Return [x, y] of the center of cell containing provided text 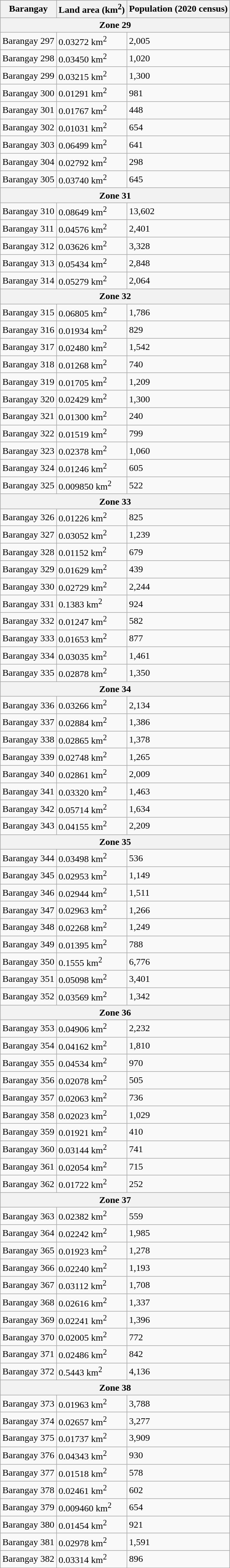
3,277 [179, 1421]
Barangay 302 [29, 127]
0.02461 km2 [92, 1490]
1,461 [179, 656]
0.03450 km2 [92, 58]
0.03314 km2 [92, 1559]
1,463 [179, 791]
Barangay 324 [29, 468]
2,244 [179, 587]
1,239 [179, 535]
Barangay 317 [29, 347]
0.02480 km2 [92, 347]
1,591 [179, 1542]
Barangay 338 [29, 739]
Zone 32 [115, 296]
Zone 34 [115, 689]
Barangay 326 [29, 517]
2,064 [179, 281]
Barangay 370 [29, 1337]
Barangay 315 [29, 313]
Barangay 337 [29, 722]
Barangay 366 [29, 1268]
0.03112 km2 [92, 1285]
0.02268 km2 [92, 927]
981 [179, 93]
0.02486 km2 [92, 1355]
0.01629 km2 [92, 569]
0.01519 km2 [92, 434]
0.009850 km2 [92, 486]
Barangay 354 [29, 1046]
Barangay 356 [29, 1080]
298 [179, 162]
0.01291 km2 [92, 93]
3,401 [179, 979]
0.03498 km2 [92, 858]
0.03266 km2 [92, 705]
Barangay 298 [29, 58]
930 [179, 1456]
Barangay 335 [29, 673]
0.01767 km2 [92, 110]
1,634 [179, 808]
0.03272 km2 [92, 41]
1,265 [179, 757]
0.01921 km2 [92, 1132]
0.02054 km2 [92, 1167]
Barangay 343 [29, 826]
0.1383 km2 [92, 604]
Barangay 375 [29, 1438]
0.03215 km2 [92, 75]
0.03052 km2 [92, 535]
410 [179, 1132]
Zone 31 [115, 195]
1,350 [179, 673]
0.02242 km2 [92, 1234]
559 [179, 1216]
0.02748 km2 [92, 757]
Barangay [29, 9]
0.02240 km2 [92, 1268]
Barangay 365 [29, 1251]
970 [179, 1063]
Barangay 372 [29, 1372]
1,386 [179, 722]
0.02063 km2 [92, 1098]
0.04534 km2 [92, 1063]
522 [179, 486]
842 [179, 1355]
0.04343 km2 [92, 1456]
Barangay 333 [29, 639]
6,776 [179, 962]
1,542 [179, 347]
Barangay 341 [29, 791]
Barangay 357 [29, 1098]
3,328 [179, 246]
Barangay 364 [29, 1234]
1,708 [179, 1285]
1,786 [179, 313]
1,810 [179, 1046]
645 [179, 179]
Barangay 359 [29, 1132]
Barangay 320 [29, 399]
Barangay 328 [29, 552]
4,136 [179, 1372]
605 [179, 468]
Barangay 318 [29, 365]
Barangay 304 [29, 162]
0.03320 km2 [92, 791]
0.02963 km2 [92, 910]
736 [179, 1098]
0.02878 km2 [92, 673]
Barangay 332 [29, 621]
Barangay 353 [29, 1029]
Barangay 369 [29, 1320]
679 [179, 552]
2,009 [179, 774]
1,209 [179, 382]
1,020 [179, 58]
0.009460 km2 [92, 1507]
0.02429 km2 [92, 399]
Barangay 329 [29, 569]
602 [179, 1490]
772 [179, 1337]
0.02792 km2 [92, 162]
0.03144 km2 [92, 1149]
2,134 [179, 705]
0.01152 km2 [92, 552]
0.02657 km2 [92, 1421]
0.02023 km2 [92, 1115]
0.04576 km2 [92, 229]
0.01737 km2 [92, 1438]
Barangay 362 [29, 1184]
1,511 [179, 893]
Barangay 361 [29, 1167]
799 [179, 434]
Barangay 374 [29, 1421]
0.02378 km2 [92, 451]
0.02861 km2 [92, 774]
Barangay 360 [29, 1149]
Zone 35 [115, 842]
Barangay 382 [29, 1559]
536 [179, 858]
0.01653 km2 [92, 639]
Barangay 342 [29, 808]
0.02953 km2 [92, 875]
0.08649 km2 [92, 211]
0.1555 km2 [92, 962]
0.04906 km2 [92, 1029]
0.02729 km2 [92, 587]
0.01722 km2 [92, 1184]
0.01518 km2 [92, 1473]
Population (2020 census) [179, 9]
Barangay 346 [29, 893]
Barangay 319 [29, 382]
0.5443 km2 [92, 1372]
0.01454 km2 [92, 1525]
Barangay 314 [29, 281]
877 [179, 639]
Barangay 331 [29, 604]
Barangay 322 [29, 434]
0.01226 km2 [92, 517]
Barangay 299 [29, 75]
1,985 [179, 1234]
0.02382 km2 [92, 1216]
1,278 [179, 1251]
2,401 [179, 229]
Barangay 352 [29, 996]
0.01395 km2 [92, 944]
Barangay 344 [29, 858]
0.01963 km2 [92, 1404]
0.02865 km2 [92, 739]
0.05434 km2 [92, 263]
0.03569 km2 [92, 996]
1,249 [179, 927]
641 [179, 145]
Barangay 312 [29, 246]
Barangay 379 [29, 1507]
Barangay 351 [29, 979]
0.02078 km2 [92, 1080]
Barangay 321 [29, 417]
1,149 [179, 875]
Barangay 330 [29, 587]
0.04155 km2 [92, 826]
Barangay 377 [29, 1473]
Zone 38 [115, 1388]
Barangay 373 [29, 1404]
0.03626 km2 [92, 246]
Barangay 347 [29, 910]
Barangay 334 [29, 656]
Barangay 313 [29, 263]
825 [179, 517]
896 [179, 1559]
1,378 [179, 739]
0.05098 km2 [92, 979]
Barangay 340 [29, 774]
3,909 [179, 1438]
0.03740 km2 [92, 179]
Barangay 381 [29, 1542]
Barangay 336 [29, 705]
Barangay 349 [29, 944]
0.02241 km2 [92, 1320]
Barangay 323 [29, 451]
Barangay 305 [29, 179]
0.03035 km2 [92, 656]
0.01268 km2 [92, 365]
0.01246 km2 [92, 468]
Barangay 310 [29, 211]
2,005 [179, 41]
0.01300 km2 [92, 417]
439 [179, 569]
Barangay 378 [29, 1490]
741 [179, 1149]
2,848 [179, 263]
Barangay 327 [29, 535]
715 [179, 1167]
0.06499 km2 [92, 145]
Zone 37 [115, 1200]
2,209 [179, 826]
Barangay 303 [29, 145]
Zone 33 [115, 501]
0.02616 km2 [92, 1303]
Barangay 325 [29, 486]
788 [179, 944]
Barangay 355 [29, 1063]
Zone 29 [115, 25]
0.04162 km2 [92, 1046]
Zone 36 [115, 1012]
0.01934 km2 [92, 330]
Barangay 358 [29, 1115]
Barangay 345 [29, 875]
Barangay 301 [29, 110]
0.02944 km2 [92, 893]
Barangay 300 [29, 93]
Barangay 348 [29, 927]
Barangay 380 [29, 1525]
1,337 [179, 1303]
13,602 [179, 211]
0.01705 km2 [92, 382]
0.05279 km2 [92, 281]
Barangay 368 [29, 1303]
740 [179, 365]
0.05714 km2 [92, 808]
505 [179, 1080]
829 [179, 330]
3,788 [179, 1404]
0.02005 km2 [92, 1337]
Barangay 311 [29, 229]
1,342 [179, 996]
0.02978 km2 [92, 1542]
0.06805 km2 [92, 313]
578 [179, 1473]
1,193 [179, 1268]
1,029 [179, 1115]
Barangay 350 [29, 962]
582 [179, 621]
1,396 [179, 1320]
924 [179, 604]
1,266 [179, 910]
252 [179, 1184]
Barangay 316 [29, 330]
240 [179, 417]
448 [179, 110]
0.02884 km2 [92, 722]
Barangay 363 [29, 1216]
921 [179, 1525]
Barangay 371 [29, 1355]
0.01247 km2 [92, 621]
0.01031 km2 [92, 127]
Barangay 339 [29, 757]
Barangay 297 [29, 41]
0.01923 km2 [92, 1251]
1,060 [179, 451]
2,232 [179, 1029]
Barangay 376 [29, 1456]
Barangay 367 [29, 1285]
Land area (km2) [92, 9]
